Locate the cell with the specified text and output its (x, y) center coordinate. 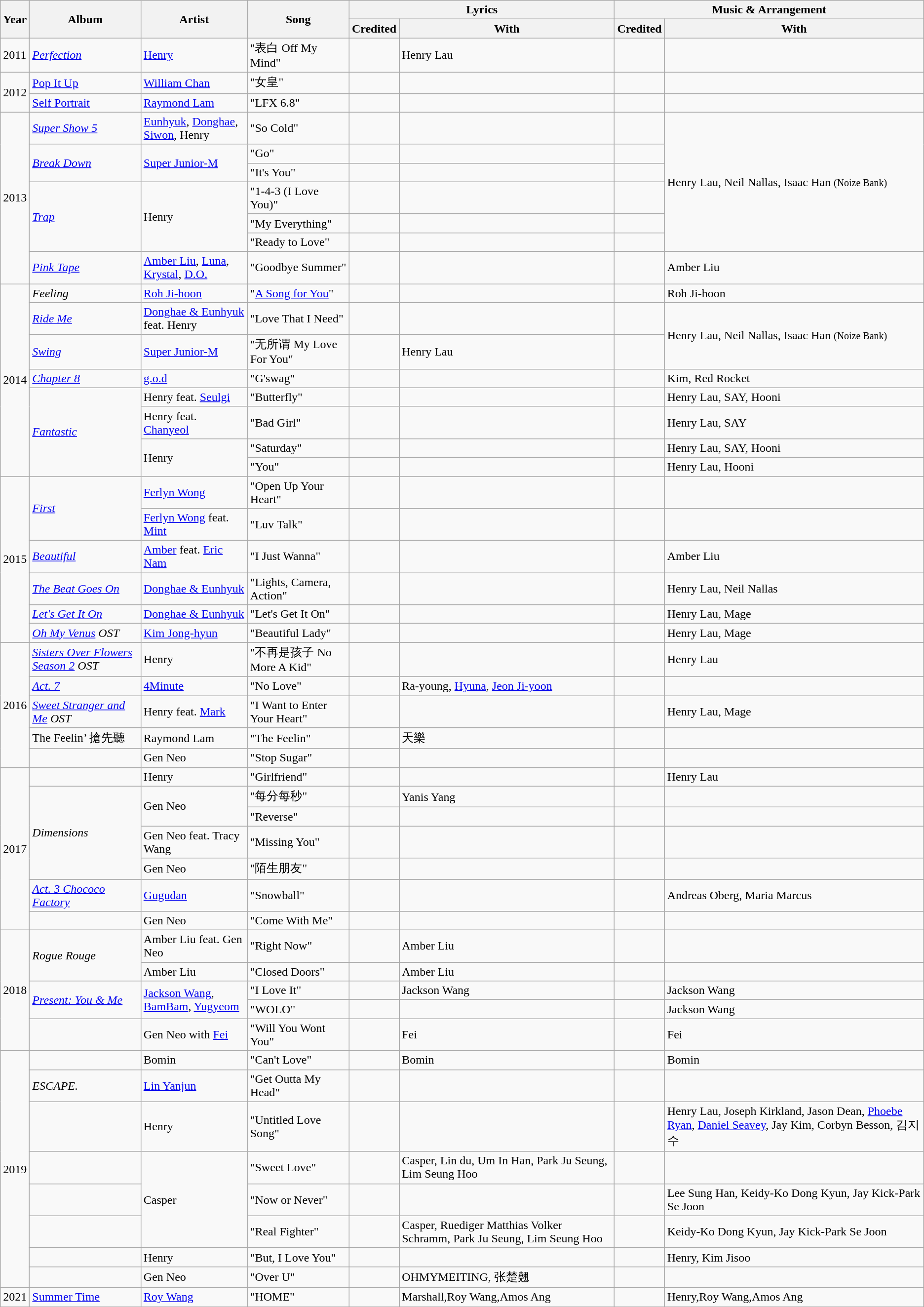
"LFX 6.8" (298, 103)
Super Show 5 (85, 128)
"So Cold" (298, 128)
"表白 Off My Mind" (298, 55)
Artist (194, 19)
William Chan (194, 83)
"每分每秒" (298, 797)
Year (15, 19)
Casper (194, 1200)
Henry Lau, Joseph Kirkland, Jason Dean, Phoebe Ryan, Daniel Seavey, Jay Kim, Corbyn Besson, 김지수 (794, 1127)
ESCAPE. (85, 1085)
"Real Fighter" (298, 1231)
Ra-young, Hyuna, Jeon Ji-yoon (507, 686)
Jackson Wang, BamBam, Yugyeom (194, 1000)
"Missing You" (298, 842)
"Goodbye Summer" (298, 268)
Act. 3 Chococo Factory (85, 895)
Music & Arrangement (769, 10)
2019 (15, 1169)
g.o.d (194, 378)
Self Portrait (85, 103)
"Girlfriend" (298, 777)
Henry Lau, SAY (794, 423)
2012 (15, 92)
Henry Lau, Hooni (794, 467)
"Bad Girl" (298, 423)
Casper, Lin du, Um In Han, Park Ju Seung, Lim Seung Hoo (507, 1167)
"Snowball" (298, 895)
"Butterfly" (298, 397)
"Let's Get It On" (298, 614)
Perfection (85, 55)
The Feelin’ 搶先聽 (85, 739)
"Right Now" (298, 946)
Summer Time (85, 1297)
Sweet Stranger and Me OST (85, 711)
"It's You" (298, 172)
2018 (15, 990)
"Go" (298, 154)
"Luv Talk" (298, 524)
Oh My Venus OST (85, 633)
Pop It Up (85, 83)
4Minute (194, 686)
"No Love" (298, 686)
Present: You & Me (85, 1000)
"Beautiful Lady" (298, 633)
Amber Liu feat. Gen Neo (194, 946)
2015 (15, 559)
Henry feat. Seulgi (194, 397)
Roy Wang (194, 1297)
Eunhyuk, Donghae, Siwon, Henry (194, 128)
"The Feelin" (298, 739)
"Saturday" (298, 448)
"WOLO" (298, 1009)
"I Just Wanna" (298, 557)
"Open Up Your Heart" (298, 492)
Donghae & Eunhyuk feat. Henry (194, 319)
First (85, 508)
"Can't Love" (298, 1060)
Gen Neo feat. Tracy Wang (194, 842)
Henry,Roy Wang,Amos Ang (794, 1297)
"Untitled Love Song" (298, 1127)
"女皇" (298, 83)
"A Song for You" (298, 293)
Andreas Oberg, Maria Marcus (794, 895)
Song (298, 19)
Gugudan (194, 895)
天樂 (507, 739)
"Over U" (298, 1277)
"HOME" (298, 1297)
Amber feat. Eric Nam (194, 557)
"G'swag" (298, 378)
Chapter 8 (85, 378)
Beautiful (85, 557)
Fantastic (85, 432)
Break Down (85, 163)
"不再是孩子 No More A Kid" (298, 660)
Keidy-Ko Dong Kyun, Jay Kick-Park Se Joon (794, 1231)
"I Love It" (298, 990)
"My Everything" (298, 223)
Gen Neo with Fei (194, 1035)
Henry feat. Mark (194, 711)
Henry Lau, Neil Nallas (794, 589)
"1-4-3 (I Love You)" (298, 198)
Henry feat. Chanyeol (194, 423)
"I Want to Enter Your Heart" (298, 711)
Ride Me (85, 319)
Amber Liu, Luna, Krystal, D.O. (194, 268)
Yanis Yang (507, 797)
"Ready to Love" (298, 242)
Trap (85, 216)
Let's Get It On (85, 614)
"Will You Wont You" (298, 1035)
Kim Jong-hyun (194, 633)
Ferlyn Wong feat. Mint (194, 524)
Sisters Over Flowers Season 2 OST (85, 660)
"Reverse" (298, 817)
"无所谓 My Love For You" (298, 352)
Lin Yanjun (194, 1085)
2021 (15, 1297)
2011 (15, 55)
Casper, Ruediger Matthias Volker Schramm, Park Ju Seung, Lim Seung Hoo (507, 1231)
"But, I Love You" (298, 1257)
"Stop Sugar" (298, 758)
"Sweet Love" (298, 1167)
Lyrics (482, 10)
"Now or Never" (298, 1200)
"Lights, Camera, Action" (298, 589)
2013 (15, 198)
"You" (298, 467)
2014 (15, 380)
Lee Sung Han, Keidy-Ko Dong Kyun, Jay Kick-Park Se Joon (794, 1200)
2016 (15, 705)
Act. 7 (85, 686)
OHMYMEITING, 张楚翹 (507, 1277)
Ferlyn Wong (194, 492)
Pink Tape (85, 268)
"陌生朋友" (298, 869)
"Come With Me" (298, 921)
"Get Outta My Head" (298, 1085)
"Closed Doors" (298, 972)
Henry, Kim Jisoo (794, 1257)
"Love That I Need" (298, 319)
The Beat Goes On (85, 589)
Marshall,Roy Wang,Amos Ang (507, 1297)
Rogue Rouge (85, 956)
Dimensions (85, 832)
Album (85, 19)
Feeling (85, 293)
2017 (15, 848)
Swing (85, 352)
Kim, Red Rocket (794, 378)
